Output the [x, y] coordinate of the center of the cell containing the given text.  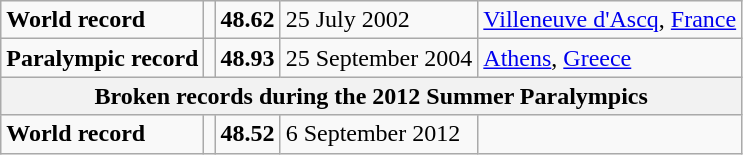
48.52 [248, 134]
6 September 2012 [379, 134]
Villeneuve d'Ascq, France [610, 20]
25 July 2002 [379, 20]
48.93 [248, 58]
Athens, Greece [610, 58]
Paralympic record [102, 58]
Broken records during the 2012 Summer Paralympics [372, 96]
25 September 2004 [379, 58]
48.62 [248, 20]
